Provide the (x, y) coordinate of the cell's center where the given text is located.  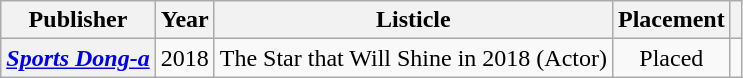
Listicle (413, 20)
Year (184, 20)
Sports Dong-a (78, 58)
Publisher (78, 20)
2018 (184, 58)
The Star that Will Shine in 2018 (Actor) (413, 58)
Placed (671, 58)
Placement (671, 20)
